Find where the given text appears and provide that cell's center as [X, Y] coordinate. 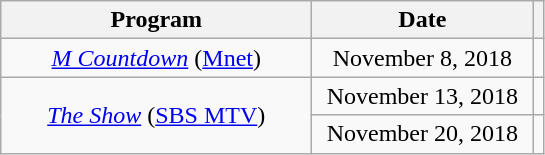
November 20, 2018 [422, 134]
November 8, 2018 [422, 58]
Date [422, 20]
November 13, 2018 [422, 96]
M Countdown (Mnet) [156, 58]
Program [156, 20]
The Show (SBS MTV) [156, 115]
